Output the [x, y] coordinate of the center of the cell containing the given text.  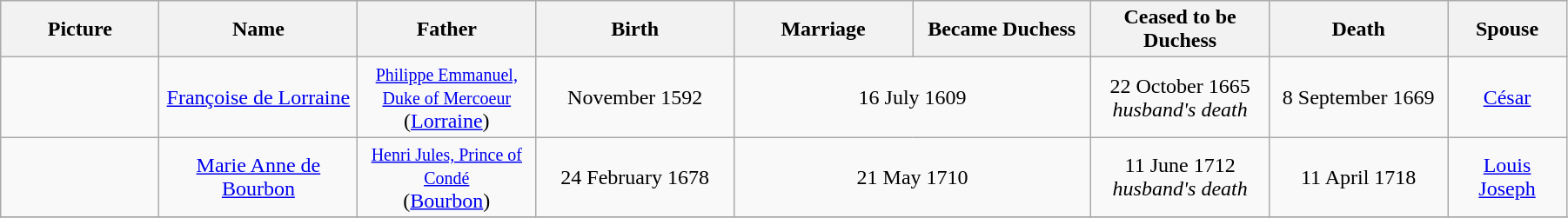
11 April 1718 [1359, 177]
Marriage [823, 30]
Ceased to be Duchess [1180, 30]
16 July 1609 [913, 97]
21 May 1710 [913, 177]
Henri Jules, Prince of Condé(Bourbon) [447, 177]
Philippe Emmanuel, Duke of Mercoeur(Lorraine) [447, 97]
Birth [635, 30]
11 June 1712husband's death [1180, 177]
César [1507, 97]
Spouse [1507, 30]
Became Duchess [1002, 30]
Death [1359, 30]
22 October 1665husband's death [1180, 97]
November 1592 [635, 97]
Marie Anne de Bourbon [258, 177]
8 September 1669 [1359, 97]
24 February 1678 [635, 177]
Father [447, 30]
Louis Joseph [1507, 177]
Name [258, 30]
Françoise de Lorraine [258, 97]
Picture [80, 30]
